Extract the (X, Y) coordinate from the center of the cell holding the provided text.  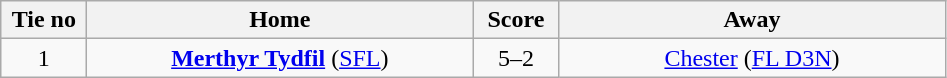
Score (516, 20)
Away (752, 20)
Tie no (44, 20)
Merthyr Tydfil (SFL) (280, 58)
1 (44, 58)
5–2 (516, 58)
Chester (FL D3N) (752, 58)
Home (280, 20)
